Pinpoint the cell where the given text exists, returning its [X, Y] midpoint coordinate. 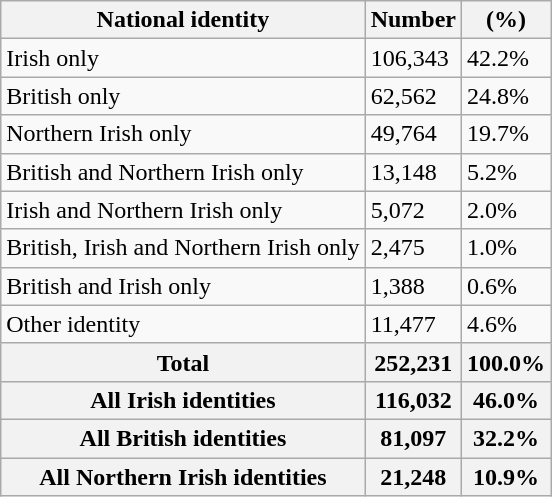
British and Northern Irish only [183, 172]
116,032 [413, 400]
2.0% [506, 210]
10.9% [506, 477]
Other identity [183, 324]
Total [183, 362]
5,072 [413, 210]
0.6% [506, 286]
British, Irish and Northern Irish only [183, 248]
11,477 [413, 324]
24.8% [506, 96]
5.2% [506, 172]
62,562 [413, 96]
42.2% [506, 58]
All British identities [183, 438]
252,231 [413, 362]
1,388 [413, 286]
Northern Irish only [183, 134]
49,764 [413, 134]
32.2% [506, 438]
46.0% [506, 400]
2,475 [413, 248]
British only [183, 96]
21,248 [413, 477]
(%) [506, 20]
British and Irish only [183, 286]
106,343 [413, 58]
81,097 [413, 438]
1.0% [506, 248]
National identity [183, 20]
Irish and Northern Irish only [183, 210]
All Northern Irish identities [183, 477]
All Irish identities [183, 400]
Irish only [183, 58]
13,148 [413, 172]
Number [413, 20]
4.6% [506, 324]
19.7% [506, 134]
100.0% [506, 362]
